Output the [X, Y] coordinate of the center of the cell containing the given text.  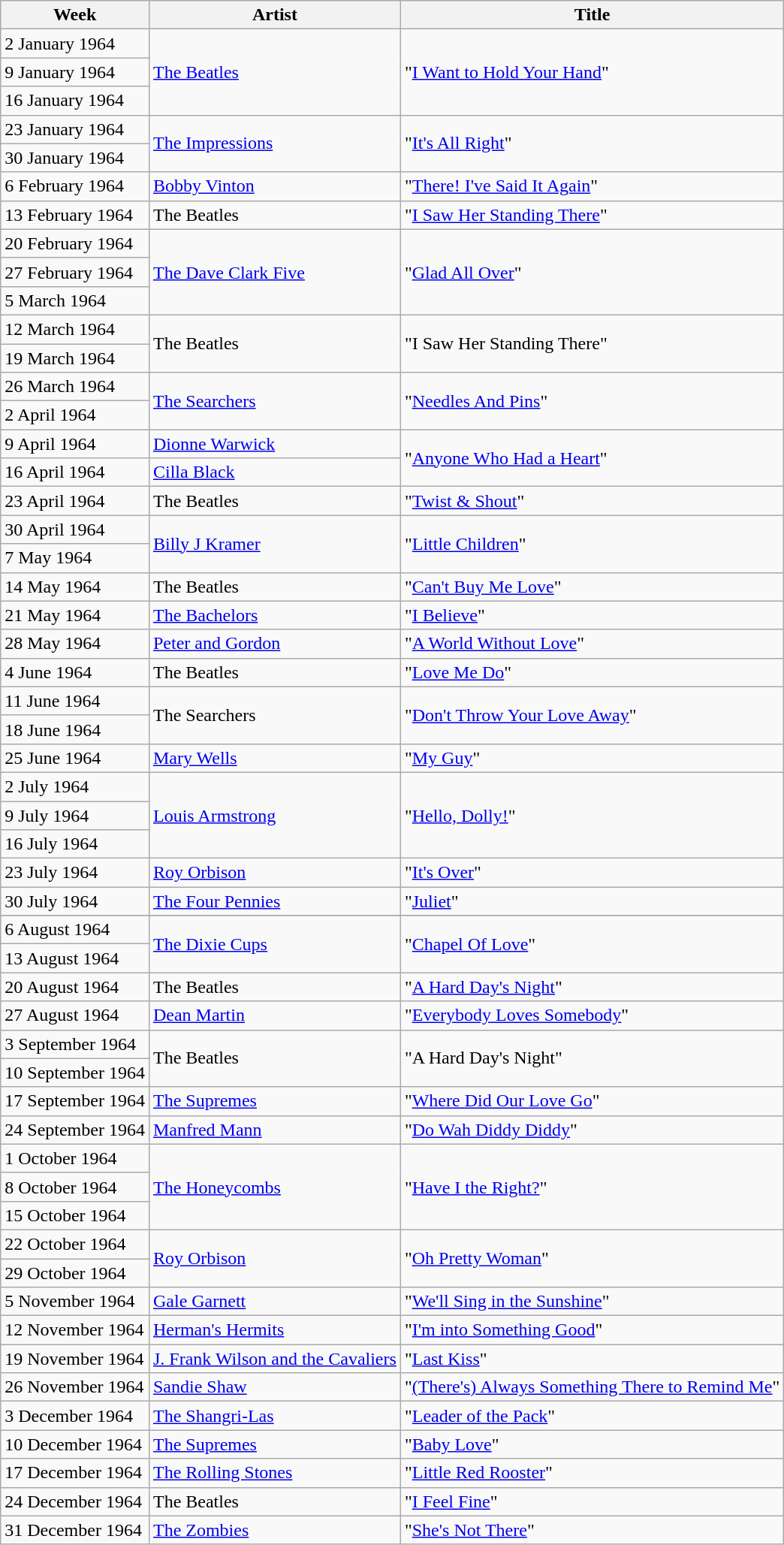
"Where Did Our Love Go" [592, 1101]
"There! I've Said It Again" [592, 186]
4 June 1964 [75, 672]
"Little Children" [592, 544]
The Zombies [275, 1530]
19 March 1964 [75, 358]
6 August 1964 [75, 930]
"My Guy" [592, 758]
Mary Wells [275, 758]
21 May 1964 [75, 615]
28 May 1964 [75, 644]
30 July 1964 [75, 901]
20 August 1964 [75, 987]
16 July 1964 [75, 844]
16 January 1964 [75, 101]
Week [75, 15]
"Twist & Shout" [592, 501]
12 November 1964 [75, 1330]
Cilla Black [275, 472]
5 March 1964 [75, 300]
"A World Without Love" [592, 644]
"(There's) Always Something There to Remind Me" [592, 1387]
"Little Red Rooster" [592, 1473]
"Juliet" [592, 901]
Billy J Kramer [275, 544]
"It's All Right" [592, 143]
Sandie Shaw [275, 1387]
The Rolling Stones [275, 1473]
The Shangri-Las [275, 1416]
Dean Martin [275, 1015]
17 September 1964 [75, 1101]
Louis Armstrong [275, 815]
"I Want to Hold Your Hand" [592, 72]
The Dave Clark Five [275, 272]
19 November 1964 [75, 1359]
15 October 1964 [75, 1215]
"Chapel Of Love" [592, 944]
10 December 1964 [75, 1444]
16 April 1964 [75, 472]
25 June 1964 [75, 758]
18 June 1964 [75, 729]
24 September 1964 [75, 1130]
Herman's Hermits [275, 1330]
Manfred Mann [275, 1130]
26 November 1964 [75, 1387]
13 August 1964 [75, 958]
"Baby Love" [592, 1444]
Gale Garnett [275, 1302]
"Oh Pretty Woman" [592, 1258]
2 April 1964 [75, 415]
J. Frank Wilson and the Cavaliers [275, 1359]
27 August 1964 [75, 1015]
The Honeycombs [275, 1187]
"Last Kiss" [592, 1359]
The Bachelors [275, 615]
"Everybody Loves Somebody" [592, 1015]
11 June 1964 [75, 701]
"Leader of the Pack" [592, 1416]
"Do Wah Diddy Diddy" [592, 1130]
12 March 1964 [75, 329]
"I'm into Something Good" [592, 1330]
"We'll Sing in the Sunshine" [592, 1302]
3 September 1964 [75, 1044]
8 October 1964 [75, 1187]
30 April 1964 [75, 530]
1 October 1964 [75, 1158]
"Love Me Do" [592, 672]
26 March 1964 [75, 387]
22 October 1964 [75, 1244]
Artist [275, 15]
29 October 1964 [75, 1273]
17 December 1964 [75, 1473]
5 November 1964 [75, 1302]
The Impressions [275, 143]
30 January 1964 [75, 158]
9 July 1964 [75, 815]
2 January 1964 [75, 44]
23 July 1964 [75, 873]
24 December 1964 [75, 1501]
13 February 1964 [75, 215]
27 February 1964 [75, 272]
"I Feel Fine" [592, 1501]
"She's Not There" [592, 1530]
"Hello, Dolly!" [592, 815]
23 April 1964 [75, 501]
31 December 1964 [75, 1530]
The Four Pennies [275, 901]
"Don't Throw Your Love Away" [592, 715]
14 May 1964 [75, 587]
23 January 1964 [75, 129]
The Dixie Cups [275, 944]
9 January 1964 [75, 72]
Title [592, 15]
Dionne Warwick [275, 444]
"It's Over" [592, 873]
9 April 1964 [75, 444]
"I Believe" [592, 615]
"Anyone Who Had a Heart" [592, 458]
"Needles And Pins" [592, 401]
3 December 1964 [75, 1416]
20 February 1964 [75, 243]
Bobby Vinton [275, 186]
6 February 1964 [75, 186]
"Glad All Over" [592, 272]
Peter and Gordon [275, 644]
2 July 1964 [75, 786]
"Have I the Right?" [592, 1187]
7 May 1964 [75, 558]
"Can't Buy Me Love" [592, 587]
10 September 1964 [75, 1073]
